Capture the cell that displays the provided text and extract its [x, y] central coordinate. 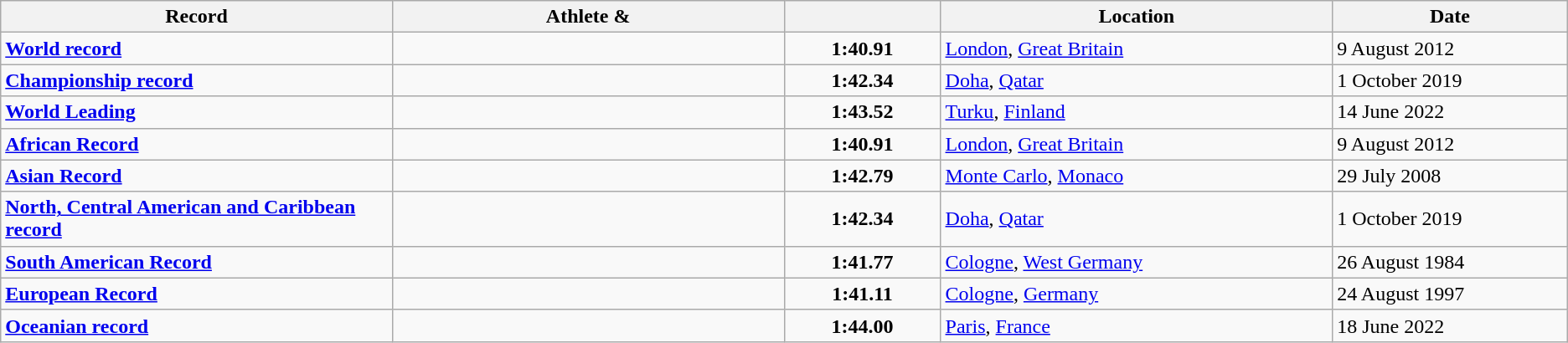
Monte Carlo, Monaco [1137, 176]
Cologne, West Germany [1137, 262]
1:42.79 [863, 176]
North, Central American and Caribbean record [197, 219]
Championship record [197, 80]
1:41.11 [863, 294]
Cologne, Germany [1137, 294]
Location [1137, 17]
South American Record [197, 262]
African Record [197, 144]
1:41.77 [863, 262]
Asian Record [197, 176]
Oceanian record [197, 325]
18 June 2022 [1451, 325]
Athlete & [588, 17]
Date [1451, 17]
Turku, Finland [1137, 112]
29 July 2008 [1451, 176]
14 June 2022 [1451, 112]
1:43.52 [863, 112]
World record [197, 49]
24 August 1997 [1451, 294]
Record [197, 17]
26 August 1984 [1451, 262]
1:44.00 [863, 325]
Paris, France [1137, 325]
World Leading [197, 112]
European Record [197, 294]
